Extract the (X, Y) coordinate from the center of the cell holding the provided text.  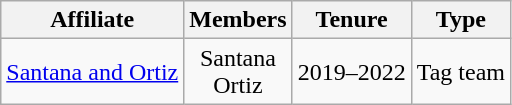
SantanaOrtiz (238, 72)
Tag team (460, 72)
2019–2022 (352, 72)
Affiliate (92, 20)
Tenure (352, 20)
Type (460, 20)
Santana and Ortiz (92, 72)
Members (238, 20)
